Determine the [X, Y] coordinate at the center of the cell enclosing the given text.  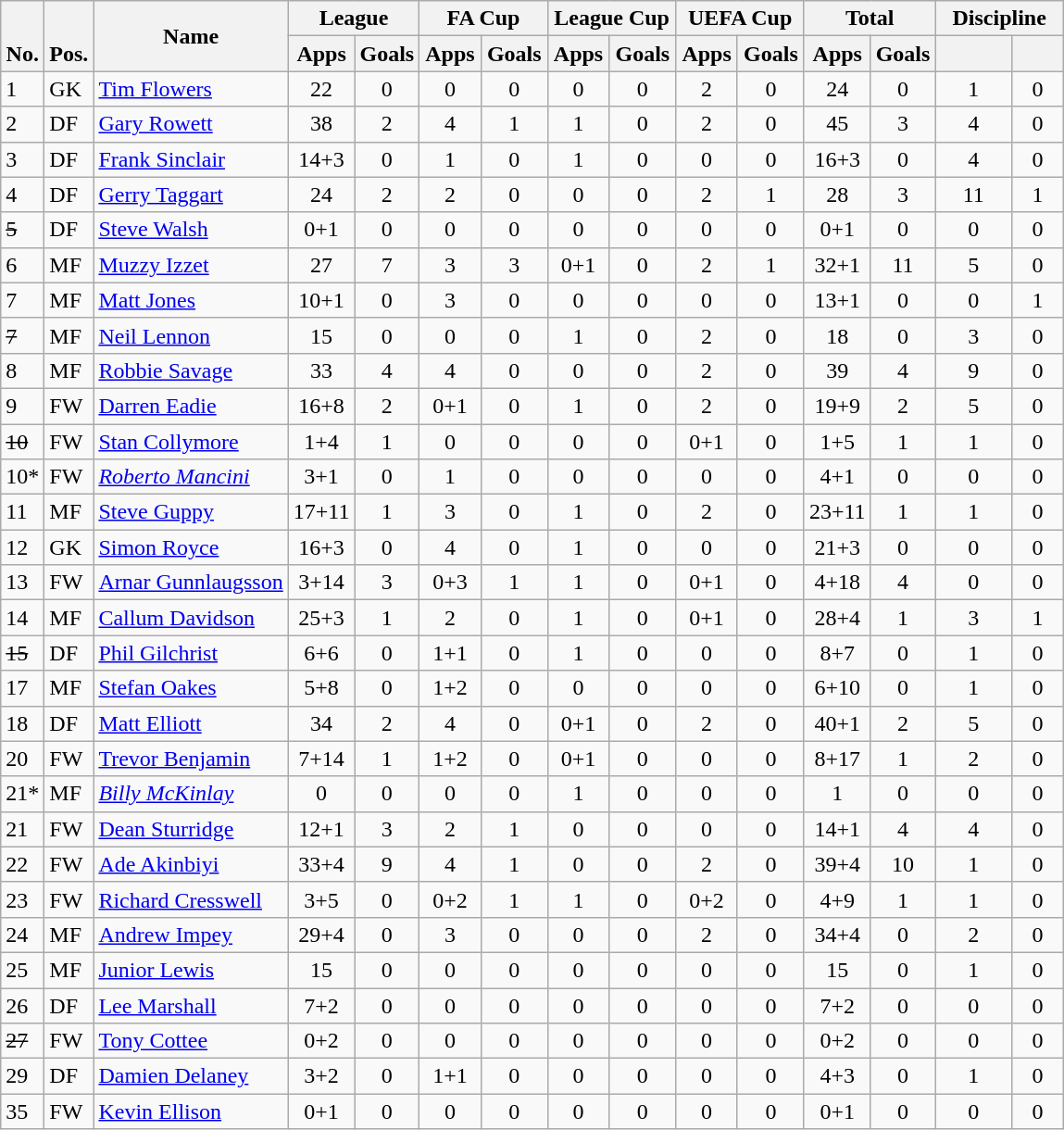
4+1 [837, 477]
13 [22, 583]
3+5 [321, 899]
25+3 [321, 618]
Andrew Impey [191, 935]
35 [22, 1111]
3+2 [321, 1076]
38 [321, 124]
Darren Eadie [191, 406]
Gerry Taggart [191, 195]
Junior Lewis [191, 970]
Muzzy Izzet [191, 265]
26 [22, 1005]
28+4 [837, 618]
Steve Walsh [191, 230]
40+1 [837, 723]
19+9 [837, 406]
14+3 [321, 159]
5+8 [321, 688]
25 [22, 970]
29 [22, 1076]
Tim Flowers [191, 89]
16+8 [321, 406]
12 [22, 547]
39 [837, 370]
Kevin Ellison [191, 1111]
Arnar Gunnlaugsson [191, 583]
8 [22, 370]
No. [22, 36]
4+18 [837, 583]
6 [22, 265]
FA Cup [483, 19]
Simon Royce [191, 547]
4+3 [837, 1076]
34 [321, 723]
Richard Cresswell [191, 899]
Stefan Oakes [191, 688]
7+14 [321, 759]
39+4 [837, 864]
Dean Sturridge [191, 829]
Matt Elliott [191, 723]
8+17 [837, 759]
3+14 [321, 583]
13+1 [837, 300]
14+1 [837, 829]
Matt Jones [191, 300]
Discipline [1000, 19]
33 [321, 370]
14 [22, 618]
Frank Sinclair [191, 159]
League Cup [611, 19]
21* [22, 794]
3+1 [321, 477]
Callum Davidson [191, 618]
Lee Marshall [191, 1005]
Tony Cottee [191, 1041]
28 [837, 195]
Neil Lennon [191, 335]
12+1 [321, 829]
6+6 [321, 653]
Steve Guppy [191, 512]
17+11 [321, 512]
Stan Collymore [191, 442]
Gary Rowett [191, 124]
UEFA Cup [741, 19]
6+10 [837, 688]
21+3 [837, 547]
34+4 [837, 935]
32+1 [837, 265]
45 [837, 124]
Trevor Benjamin [191, 759]
Robbie Savage [191, 370]
Pos. [69, 36]
20 [22, 759]
1+5 [837, 442]
Total [869, 19]
10+1 [321, 300]
33+4 [321, 864]
8+7 [837, 653]
Ade Akinbiyi [191, 864]
29+4 [321, 935]
Billy McKinlay [191, 794]
23 [22, 899]
10* [22, 477]
Name [191, 36]
Phil Gilchrist [191, 653]
Damien Delaney [191, 1076]
21 [22, 829]
23+11 [837, 512]
1+4 [321, 442]
17 [22, 688]
4+9 [837, 899]
Roberto Mancini [191, 477]
0+3 [450, 583]
League [354, 19]
